Scan for the cell matching the given text and deliver its [x, y] coordinate at center. 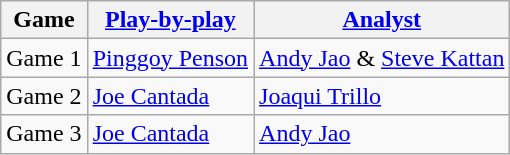
Andy Jao [382, 134]
Game [44, 20]
Pinggoy Penson [170, 58]
Analyst [382, 20]
Game 2 [44, 96]
Joaqui Trillo [382, 96]
Game 3 [44, 134]
Game 1 [44, 58]
Andy Jao & Steve Kattan [382, 58]
Play-by-play [170, 20]
